Search for the cell housing the specified text and yield its (X, Y) center coordinate. 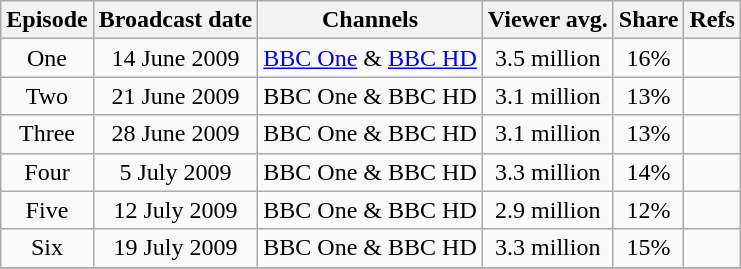
3.5 million (548, 58)
Viewer avg. (548, 20)
14 June 2009 (176, 58)
19 July 2009 (176, 248)
12% (648, 210)
16% (648, 58)
Three (47, 134)
15% (648, 248)
5 July 2009 (176, 172)
Two (47, 96)
Six (47, 248)
Share (648, 20)
Five (47, 210)
2.9 million (548, 210)
One (47, 58)
Four (47, 172)
14% (648, 172)
Broadcast date (176, 20)
12 July 2009 (176, 210)
28 June 2009 (176, 134)
Refs (712, 20)
Channels (370, 20)
21 June 2009 (176, 96)
Episode (47, 20)
